Locate the cell with the specified text and output its (x, y) center coordinate. 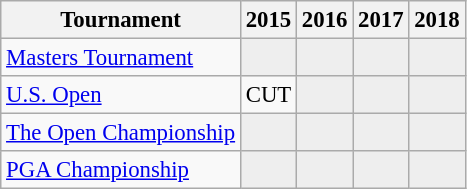
Masters Tournament (121, 58)
2018 (437, 20)
2015 (268, 20)
2016 (325, 20)
2017 (381, 20)
PGA Championship (121, 170)
The Open Championship (121, 133)
Tournament (121, 20)
CUT (268, 95)
U.S. Open (121, 95)
